From the cell containing the given text, extract its center point as (x, y) coordinate. 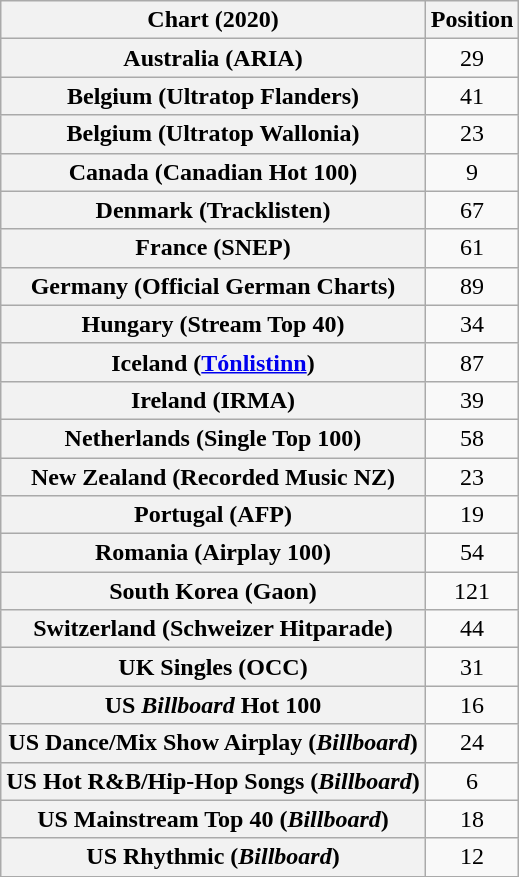
Canada (Canadian Hot 100) (213, 172)
Chart (2020) (213, 20)
58 (472, 438)
US Rhythmic (Billboard) (213, 857)
US Dance/Mix Show Airplay (Billboard) (213, 743)
41 (472, 96)
France (SNEP) (213, 248)
34 (472, 324)
US Hot R&B/Hip-Hop Songs (Billboard) (213, 781)
Belgium (Ultratop Wallonia) (213, 134)
67 (472, 210)
19 (472, 515)
44 (472, 629)
US Mainstream Top 40 (Billboard) (213, 819)
UK Singles (OCC) (213, 667)
Iceland (Tónlistinn) (213, 362)
Ireland (IRMA) (213, 400)
39 (472, 400)
Portugal (AFP) (213, 515)
12 (472, 857)
Germany (Official German Charts) (213, 286)
16 (472, 705)
Netherlands (Single Top 100) (213, 438)
Position (472, 20)
87 (472, 362)
31 (472, 667)
US Billboard Hot 100 (213, 705)
61 (472, 248)
9 (472, 172)
Switzerland (Schweizer Hitparade) (213, 629)
Denmark (Tracklisten) (213, 210)
54 (472, 553)
Belgium (Ultratop Flanders) (213, 96)
24 (472, 743)
6 (472, 781)
121 (472, 591)
New Zealand (Recorded Music NZ) (213, 477)
18 (472, 819)
Romania (Airplay 100) (213, 553)
29 (472, 58)
Australia (ARIA) (213, 58)
89 (472, 286)
Hungary (Stream Top 40) (213, 324)
South Korea (Gaon) (213, 591)
